Detect which cell encompasses the target text, then output its [X, Y] center coordinate. 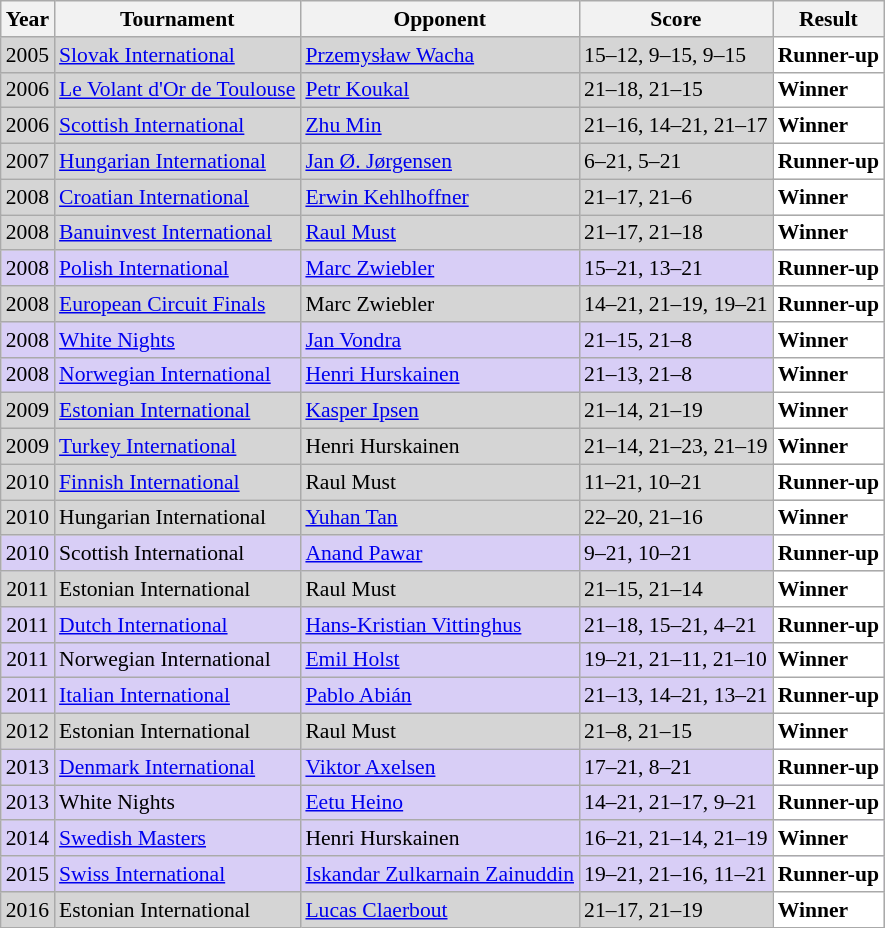
16–21, 21–14, 21–19 [676, 839]
Polish International [177, 269]
2012 [28, 732]
17–21, 8–21 [676, 767]
Kasper Ipsen [440, 411]
Denmark International [177, 767]
Yuhan Tan [440, 518]
Viktor Axelsen [440, 767]
21–17, 21–19 [676, 910]
2015 [28, 874]
2014 [28, 839]
14–21, 21–19, 19–21 [676, 304]
21–15, 21–8 [676, 340]
Jan Vondra [440, 340]
European Circuit Finals [177, 304]
2016 [28, 910]
22–20, 21–16 [676, 518]
19–21, 21–11, 21–10 [676, 660]
Slovak International [177, 55]
Result [828, 19]
Le Volant d'Or de Toulouse [177, 90]
21–13, 21–8 [676, 375]
21–14, 21–19 [676, 411]
2007 [28, 162]
21–18, 21–15 [676, 90]
Anand Pawar [440, 554]
21–17, 21–18 [676, 233]
Italian International [177, 696]
15–12, 9–15, 9–15 [676, 55]
Banuinvest International [177, 233]
Swiss International [177, 874]
Zhu Min [440, 126]
21–18, 15–21, 4–21 [676, 625]
Year [28, 19]
15–21, 13–21 [676, 269]
21–14, 21–23, 21–19 [676, 447]
Dutch International [177, 625]
Finnish International [177, 482]
Erwin Kehlhoffner [440, 197]
Croatian International [177, 197]
Jan Ø. Jørgensen [440, 162]
Tournament [177, 19]
Opponent [440, 19]
Score [676, 19]
21–15, 21–14 [676, 589]
9–21, 10–21 [676, 554]
2005 [28, 55]
Eetu Heino [440, 803]
6–21, 5–21 [676, 162]
14–21, 21–17, 9–21 [676, 803]
Lucas Claerbout [440, 910]
21–17, 21–6 [676, 197]
Turkey International [177, 447]
Petr Koukal [440, 90]
Emil Holst [440, 660]
Pablo Abián [440, 696]
Hans-Kristian Vittinghus [440, 625]
Iskandar Zulkarnain Zainuddin [440, 874]
Przemysław Wacha [440, 55]
11–21, 10–21 [676, 482]
21–13, 14–21, 13–21 [676, 696]
21–8, 21–15 [676, 732]
19–21, 21–16, 11–21 [676, 874]
Swedish Masters [177, 839]
21–16, 14–21, 21–17 [676, 126]
